Scan for the cell matching the given text and deliver its (x, y) coordinate at center. 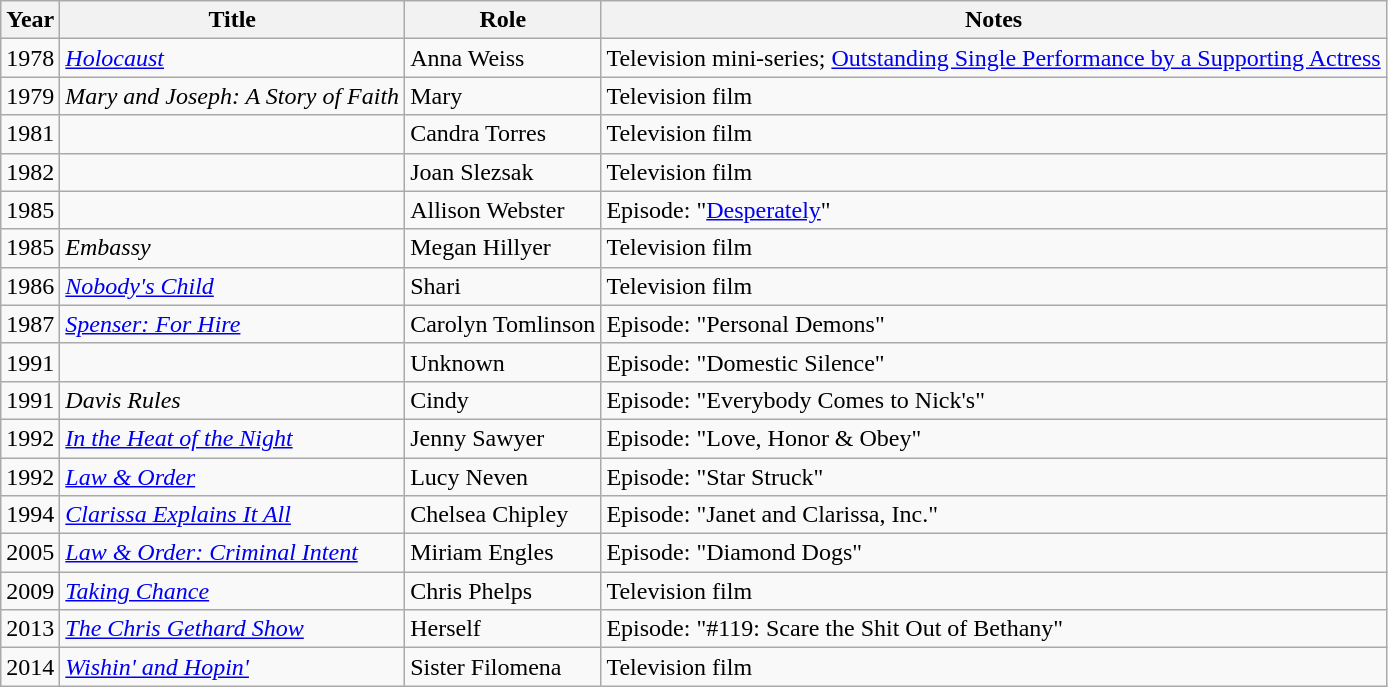
Davis Rules (232, 400)
Wishin' and Hopin' (232, 667)
The Chris Gethard Show (232, 629)
Embassy (232, 248)
Clarissa Explains It All (232, 515)
Chris Phelps (503, 591)
Holocaust (232, 58)
Miriam Engles (503, 553)
Year (30, 20)
Episode: "Domestic Silence" (994, 362)
Lucy Neven (503, 477)
Spenser: For Hire (232, 324)
Anna Weiss (503, 58)
Episode: "Everybody Comes to Nick's" (994, 400)
Unknown (503, 362)
2005 (30, 553)
Carolyn Tomlinson (503, 324)
Television mini-series; Outstanding Single Performance by a Supporting Actress (994, 58)
Taking Chance (232, 591)
Law & Order: Criminal Intent (232, 553)
Episode: "Love, Honor & Obey" (994, 438)
2014 (30, 667)
1994 (30, 515)
2009 (30, 591)
Sister Filomena (503, 667)
Role (503, 20)
Title (232, 20)
1982 (30, 172)
1979 (30, 96)
Notes (994, 20)
Allison Webster (503, 210)
Law & Order (232, 477)
Mary (503, 96)
2013 (30, 629)
Episode: "#119: Scare the Shit Out of Bethany" (994, 629)
Episode: "Star Struck" (994, 477)
Episode: "Diamond Dogs" (994, 553)
Herself (503, 629)
1981 (30, 134)
Chelsea Chipley (503, 515)
Episode: "Janet and Clarissa, Inc." (994, 515)
1987 (30, 324)
Episode: "Desperately" (994, 210)
1978 (30, 58)
Cindy (503, 400)
Megan Hillyer (503, 248)
Episode: "Personal Demons" (994, 324)
1986 (30, 286)
Nobody's Child (232, 286)
Shari (503, 286)
Joan Slezsak (503, 172)
Mary and Joseph: A Story of Faith (232, 96)
Jenny Sawyer (503, 438)
Candra Torres (503, 134)
In the Heat of the Night (232, 438)
